Pinpoint the cell where the given text exists, returning its [X, Y] midpoint coordinate. 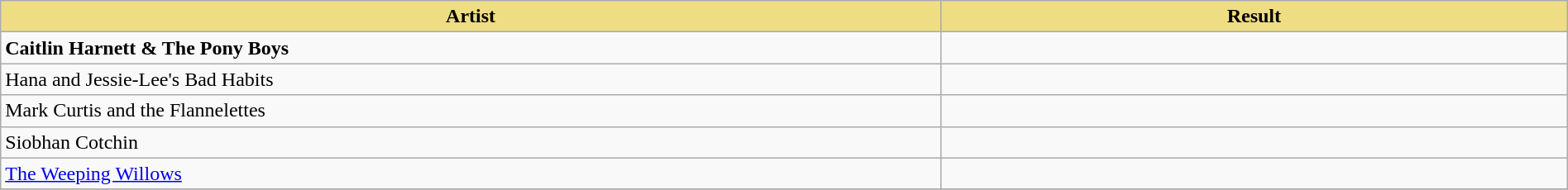
Artist [471, 17]
Hana and Jessie-Lee's Bad Habits [471, 79]
Siobhan Cotchin [471, 142]
Caitlin Harnett & The Pony Boys [471, 48]
Mark Curtis and the Flannelettes [471, 111]
The Weeping Willows [471, 173]
Result [1254, 17]
